Return (x, y) of the center of cell containing provided text 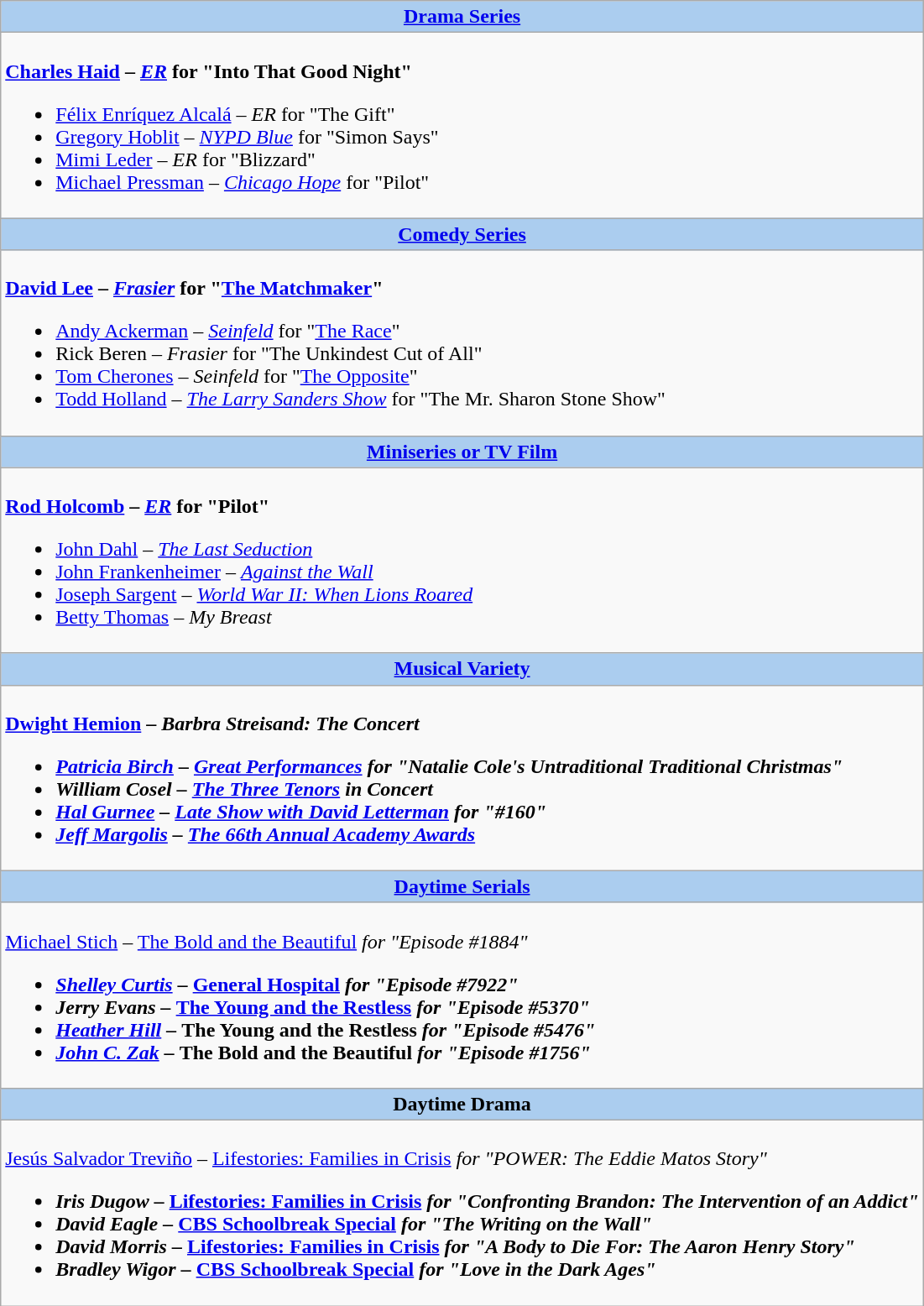
Comedy Series (462, 234)
Drama Series (462, 17)
Daytime Drama (462, 1104)
Musical Variety (462, 669)
Miniseries or TV Film (462, 452)
Daytime Serials (462, 886)
